Output the (X, Y) coordinate of the center of the cell containing the given text.  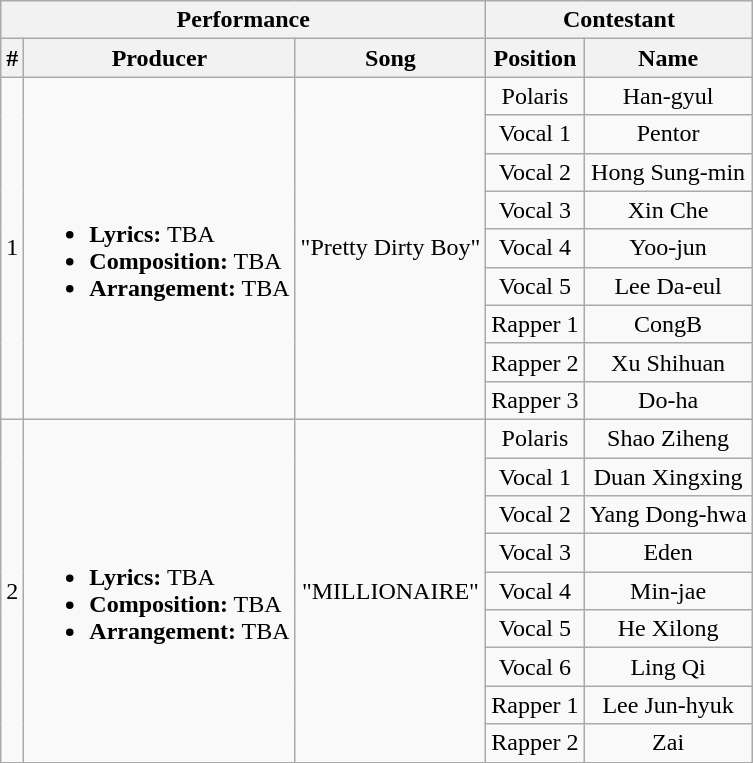
Contestant (619, 20)
Hong Sung-min (668, 172)
Name (668, 58)
Lee Da-eul (668, 286)
Ling Qi (668, 667)
Han-gyul (668, 96)
Song (390, 58)
Shao Ziheng (668, 438)
Yang Dong-hwa (668, 515)
Do-ha (668, 400)
He Xilong (668, 629)
1 (12, 248)
"Pretty Dirty Boy" (390, 248)
CongB (668, 324)
# (12, 58)
Pentor (668, 134)
Rapper 3 (535, 400)
"MILLIONAIRE" (390, 590)
Vocal 6 (535, 667)
Xin Che (668, 210)
Yoo-jun (668, 248)
Performance (244, 20)
Position (535, 58)
2 (12, 590)
Producer (160, 58)
Lee Jun-hyuk (668, 705)
Xu Shihuan (668, 362)
Zai (668, 743)
Eden (668, 553)
Min-jae (668, 591)
Duan Xingxing (668, 477)
